Detect which cell encompasses the target text, then output its (x, y) center coordinate. 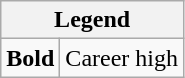
Legend (92, 20)
Bold (30, 58)
Career high (122, 58)
